Return the [X, Y] coordinate for the center point of the cell that contains the specified text.  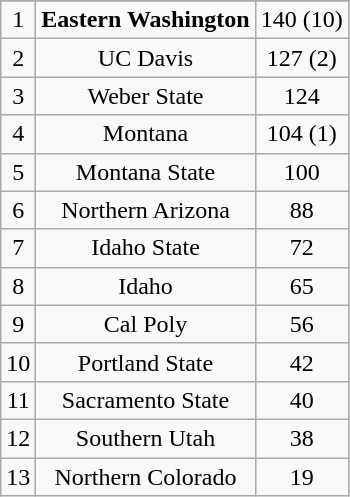
4 [18, 134]
88 [302, 210]
11 [18, 400]
13 [18, 477]
56 [302, 324]
5 [18, 172]
Montana [146, 134]
Weber State [146, 96]
7 [18, 248]
UC Davis [146, 58]
Eastern Washington [146, 20]
100 [302, 172]
40 [302, 400]
65 [302, 286]
127 (2) [302, 58]
Montana State [146, 172]
2 [18, 58]
9 [18, 324]
Sacramento State [146, 400]
Southern Utah [146, 438]
Idaho State [146, 248]
42 [302, 362]
Idaho [146, 286]
19 [302, 477]
1 [18, 20]
3 [18, 96]
124 [302, 96]
Northern Arizona [146, 210]
104 (1) [302, 134]
140 (10) [302, 20]
Portland State [146, 362]
Cal Poly [146, 324]
6 [18, 210]
12 [18, 438]
10 [18, 362]
72 [302, 248]
Northern Colorado [146, 477]
38 [302, 438]
8 [18, 286]
